Extract the (X, Y) coordinate from the center of the cell holding the provided text.  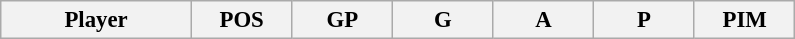
GP (342, 20)
A (544, 20)
P (644, 20)
POS (242, 20)
Player (96, 20)
PIM (744, 20)
G (444, 20)
